Capture the cell that displays the provided text and extract its [X, Y] central coordinate. 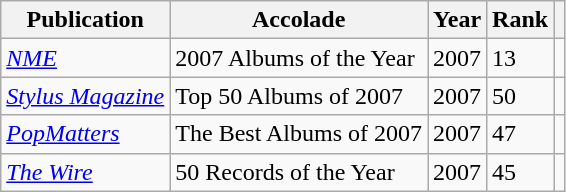
50 [520, 96]
2007 Albums of the Year [299, 58]
Top 50 Albums of 2007 [299, 96]
The Best Albums of 2007 [299, 134]
Year [458, 20]
50 Records of the Year [299, 172]
Rank [520, 20]
45 [520, 172]
The Wire [86, 172]
Stylus Magazine [86, 96]
NME [86, 58]
Accolade [299, 20]
13 [520, 58]
PopMatters [86, 134]
47 [520, 134]
Publication [86, 20]
